For the text-containing cell, return its midpoint in [x, y] coordinate format. 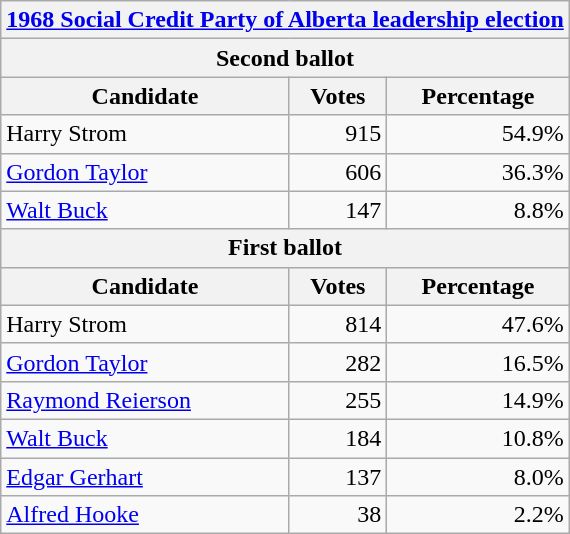
1968 Social Credit Party of Alberta leadership election [286, 20]
First ballot [286, 248]
606 [338, 172]
255 [338, 400]
10.8% [478, 438]
47.6% [478, 324]
14.9% [478, 400]
184 [338, 438]
2.2% [478, 515]
137 [338, 477]
36.3% [478, 172]
Edgar Gerhart [145, 477]
16.5% [478, 362]
147 [338, 210]
8.0% [478, 477]
Alfred Hooke [145, 515]
8.8% [478, 210]
915 [338, 134]
Raymond Reierson [145, 400]
Second ballot [286, 58]
282 [338, 362]
814 [338, 324]
54.9% [478, 134]
38 [338, 515]
